Provide the (X, Y) coordinate of the cell's center where the given text is located.  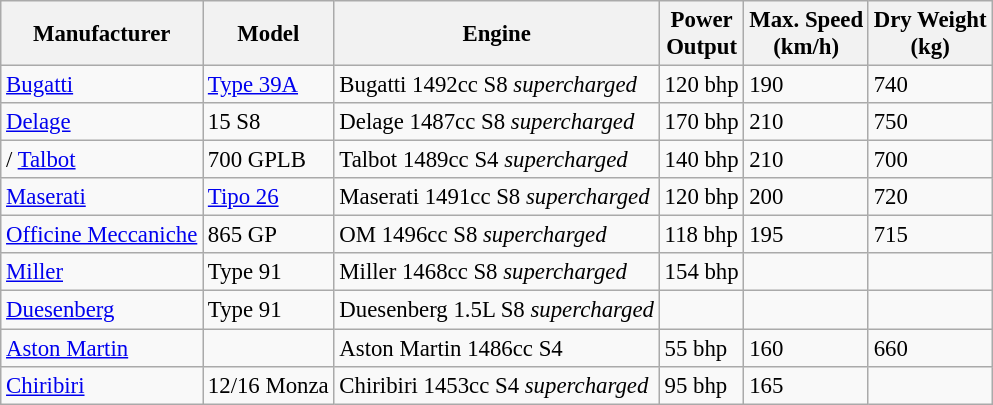
750 (930, 122)
Miller 1468cc S8 supercharged (496, 273)
865 GP (268, 235)
Bugatti (102, 85)
Aston Martin 1486cc S4 (496, 348)
Duesenberg 1.5L S8 supercharged (496, 310)
190 (806, 85)
Duesenberg (102, 310)
Maserati (102, 197)
140 bhp (702, 160)
165 (806, 385)
Chiribiri (102, 385)
Bugatti 1492cc S8 supercharged (496, 85)
12/16 Monza (268, 385)
55 bhp (702, 348)
740 (930, 85)
Officine Meccaniche (102, 235)
Engine (496, 34)
95 bhp (702, 385)
Delage 1487cc S8 supercharged (496, 122)
Manufacturer (102, 34)
Miller (102, 273)
PowerOutput (702, 34)
Max. Speed (km/h) (806, 34)
/ Talbot (102, 160)
Model (268, 34)
OM 1496cc S8 supercharged (496, 235)
700 (930, 160)
700 GPLB (268, 160)
720 (930, 197)
Aston Martin (102, 348)
200 (806, 197)
195 (806, 235)
Delage (102, 122)
Talbot 1489cc S4 supercharged (496, 160)
160 (806, 348)
170 bhp (702, 122)
715 (930, 235)
660 (930, 348)
154 bhp (702, 273)
Dry Weight (kg) (930, 34)
118 bhp (702, 235)
15 S8 (268, 122)
Tipo 26 (268, 197)
Chiribiri 1453cc S4 supercharged (496, 385)
Maserati 1491cc S8 supercharged (496, 197)
Type 39A (268, 85)
